Identify which cell holds the provided text, then report its [X, Y] central coordinate. 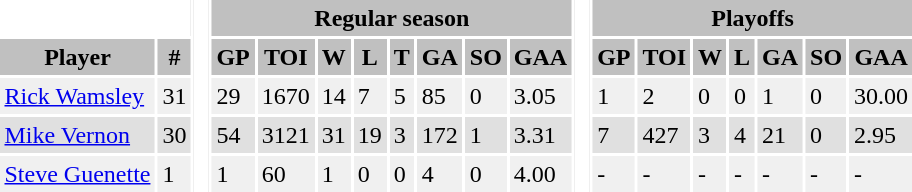
Steve Guenette [78, 174]
85 [440, 96]
172 [440, 135]
GAA [540, 57]
Mike Vernon [78, 135]
14 [334, 96]
30 [174, 135]
60 [286, 174]
3.31 [540, 135]
2 [664, 96]
54 [233, 135]
21 [780, 135]
29 [233, 96]
3.05 [540, 96]
Regular season [392, 18]
3121 [286, 135]
Rick Wamsley [78, 96]
5 [402, 96]
Player [78, 57]
1670 [286, 96]
# [174, 57]
4.00 [540, 174]
T [402, 57]
427 [664, 135]
19 [370, 135]
